Search for the cell housing the specified text and yield its (X, Y) center coordinate. 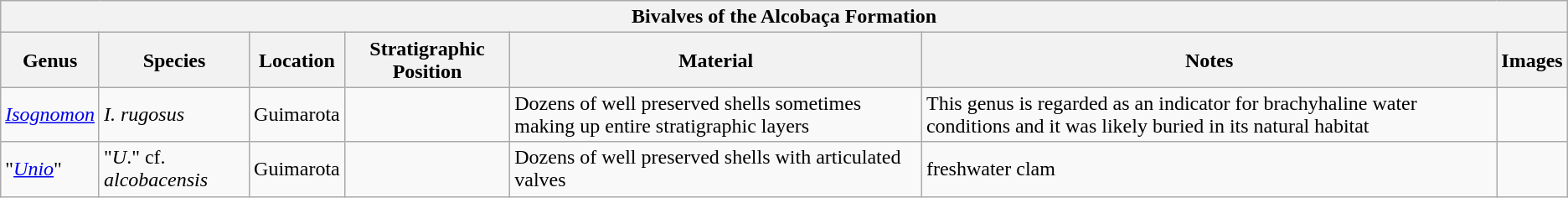
Images (1532, 60)
Species (174, 60)
Stratigraphic Position (427, 60)
I. rugosus (174, 114)
"Unio" (50, 169)
Genus (50, 60)
Bivalves of the Alcobaça Formation (784, 17)
Dozens of well preserved shells with articulated valves (716, 169)
Dozens of well preserved shells sometimes making up entire stratigraphic layers (716, 114)
freshwater clam (1209, 169)
"U." cf. alcobacensis (174, 169)
Notes (1209, 60)
Location (297, 60)
Material (716, 60)
Isognomon (50, 114)
This genus is regarded as an indicator for brachyhaline water conditions and it was likely buried in its natural habitat (1209, 114)
